Capture the cell that displays the provided text and extract its [x, y] central coordinate. 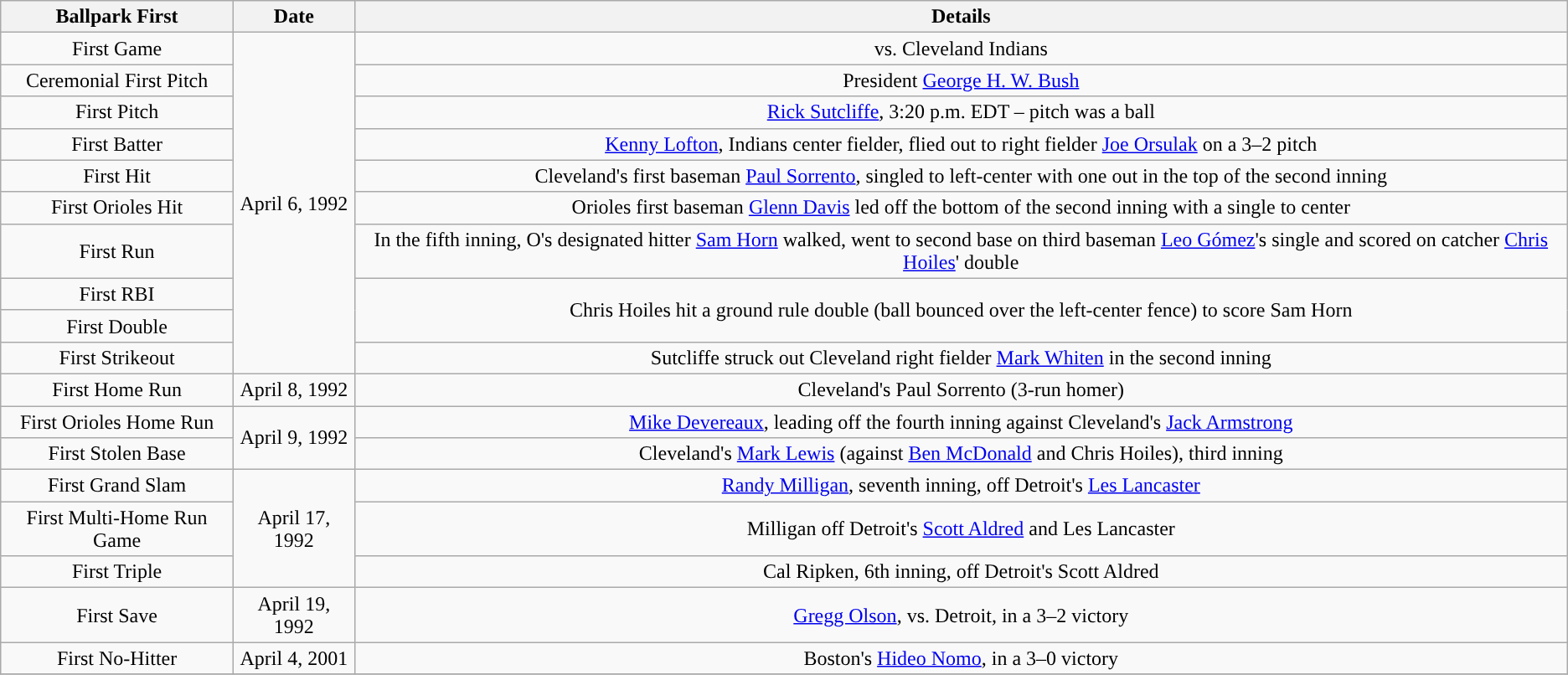
April 19, 1992 [293, 615]
Chris Hoiles hit a ground rule double (ball bounced over the left-center fence) to score Sam Horn [961, 310]
First Home Run [117, 389]
vs. Cleveland Indians [961, 49]
First Hit [117, 176]
First Pitch [117, 112]
First Save [117, 615]
April 9, 1992 [293, 437]
Orioles first baseman Glenn Davis led off the bottom of the second inning with a single to center [961, 208]
First Multi-Home Run Game [117, 529]
Details [961, 17]
Ballpark First [117, 17]
Gregg Olson, vs. Detroit, in a 3–2 victory [961, 615]
First Orioles Home Run [117, 421]
First Strikeout [117, 358]
Date [293, 17]
President George H. W. Bush [961, 80]
Cal Ripken, 6th inning, off Detroit's Scott Aldred [961, 572]
April 4, 2001 [293, 658]
Cleveland's Paul Sorrento (3-run homer) [961, 389]
Kenny Lofton, Indians center fielder, flied out to right fielder Joe Orsulak on a 3–2 pitch [961, 144]
First RBI [117, 294]
April 8, 1992 [293, 389]
Boston's Hideo Nomo, in a 3–0 victory [961, 658]
First Orioles Hit [117, 208]
Randy Milligan, seventh inning, off Detroit's Les Lancaster [961, 486]
April 17, 1992 [293, 529]
First Run [117, 251]
First Triple [117, 572]
First No-Hitter [117, 658]
First Batter [117, 144]
First Grand Slam [117, 486]
First Game [117, 49]
Mike Devereaux, leading off the fourth inning against Cleveland's Jack Armstrong [961, 421]
Cleveland's Mark Lewis (against Ben McDonald and Chris Hoiles), third inning [961, 454]
First Stolen Base [117, 454]
April 6, 1992 [293, 204]
First Double [117, 326]
Ceremonial First Pitch [117, 80]
Milligan off Detroit's Scott Aldred and Les Lancaster [961, 529]
Sutcliffe struck out Cleveland right fielder Mark Whiten in the second inning [961, 358]
Cleveland's first baseman Paul Sorrento, singled to left-center with one out in the top of the second inning [961, 176]
Rick Sutcliffe, 3:20 p.m. EDT – pitch was a ball [961, 112]
